Output the (X, Y) coordinate of the center of the cell containing the given text.  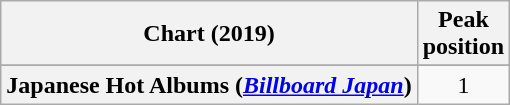
1 (463, 85)
Chart (2019) (209, 34)
Japanese Hot Albums (Billboard Japan) (209, 85)
Peakposition (463, 34)
